Identify which cell holds the provided text, then report its (x, y) central coordinate. 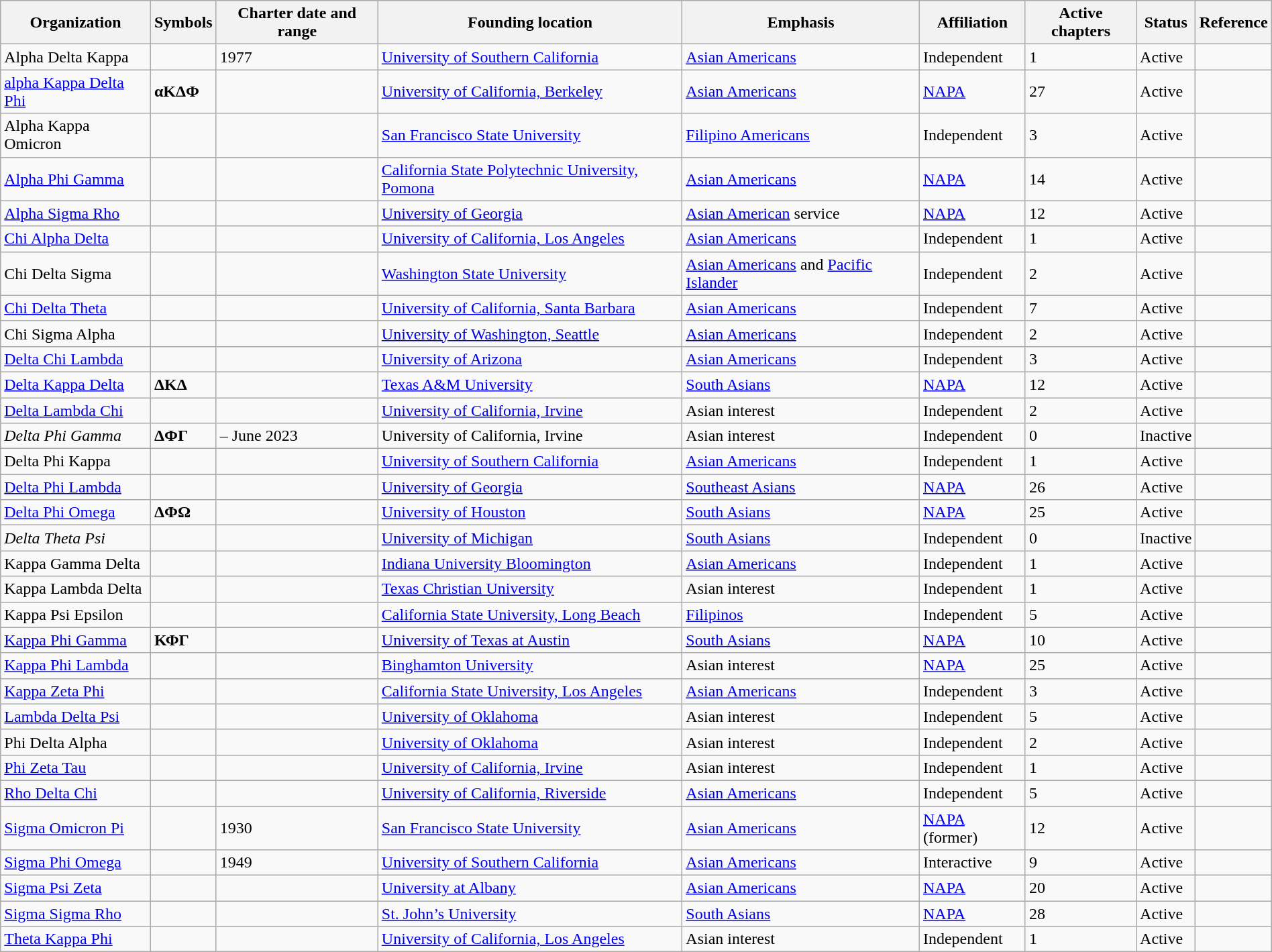
Sigma Sigma Rho (76, 914)
University of Washington, Seattle (530, 333)
Founding location (530, 23)
Lambda Delta Psi (76, 717)
Kappa Psi Epsilon (76, 615)
Sigma Psi Zeta (76, 888)
26 (1080, 487)
Delta Phi Gamma (76, 436)
Chi Delta Theta (76, 308)
California State Polytechnic University, Pomona (530, 178)
ΚΦΓ (183, 640)
Alpha Delta Kappa (76, 57)
αΚΔΦ (183, 91)
Delta Phi Lambda (76, 487)
20 (1080, 888)
27 (1080, 91)
ΔΦΩ (183, 513)
10 (1080, 640)
Alpha Kappa Omicron (76, 136)
University of Houston (530, 513)
University of California, Berkeley (530, 91)
Phi Delta Alpha (76, 742)
Texas Christian University (530, 589)
Organization (76, 23)
Alpha Phi Gamma (76, 178)
Delta Phi Omega (76, 513)
University of California, Riverside (530, 793)
Phi Zeta Tau (76, 768)
Charter date and range (297, 23)
Indiana University Bloomington (530, 564)
14 (1080, 178)
Status (1166, 23)
Delta Phi Kappa (76, 462)
– June 2023 (297, 436)
NAPA (former) (972, 828)
Southeast Asians (801, 487)
Chi Sigma Alpha (76, 333)
Kappa Zeta Phi (76, 691)
Reference (1233, 23)
Texas A&M University (530, 384)
University at Albany (530, 888)
Sigma Phi Omega (76, 863)
Emphasis (801, 23)
Symbols (183, 23)
Delta Chi Lambda (76, 359)
University of Texas at Austin (530, 640)
Delta Theta Psi (76, 538)
University of Arizona (530, 359)
St. John’s University (530, 914)
Chi Alpha Delta (76, 239)
Kappa Phi Gamma (76, 640)
28 (1080, 914)
Active chapters (1080, 23)
Kappa Gamma Delta (76, 564)
Kappa Lambda Delta (76, 589)
Chi Delta Sigma (76, 274)
Kappa Phi Lambda (76, 666)
Delta Lambda Chi (76, 410)
alpha Kappa Delta Phi (76, 91)
University of Michigan (530, 538)
Asian Americans and Pacific Islander (801, 274)
California State University, Long Beach (530, 615)
Theta Kappa Phi (76, 939)
9 (1080, 863)
Filipinos (801, 615)
1930 (297, 828)
Alpha Sigma Rho (76, 213)
Asian American service (801, 213)
Affiliation (972, 23)
1949 (297, 863)
Washington State University (530, 274)
7 (1080, 308)
University of California, Santa Barbara (530, 308)
Delta Kappa Delta (76, 384)
ΔΚΔ (183, 384)
Filipino Americans (801, 136)
California State University, Los Angeles (530, 691)
Rho Delta Chi (76, 793)
Sigma Omicron Pi (76, 828)
Binghamton University (530, 666)
ΔΦΓ (183, 436)
Interactive (972, 863)
1977 (297, 57)
